Output the [x, y] coordinate of the center of the cell containing the given text.  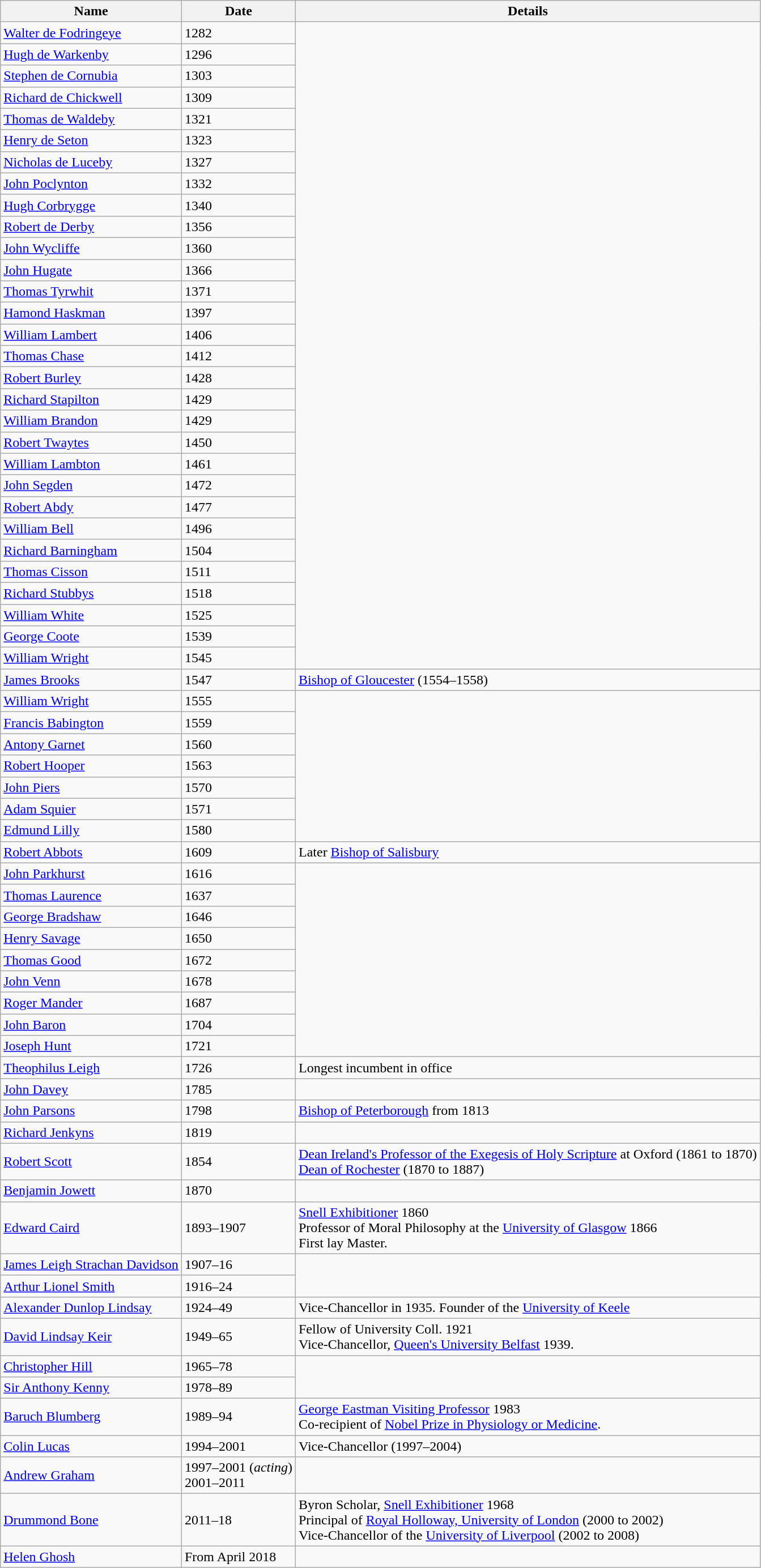
1296 [238, 54]
1854 [238, 1161]
Fellow of University Coll. 1921Vice-Chancellor, Queen's University Belfast 1939. [528, 1337]
From April 2018 [238, 1557]
David Lindsay Keir [91, 1337]
Bishop of Peterborough from 1813 [528, 1111]
1616 [238, 874]
John Davey [91, 1089]
Edmund Lilly [91, 830]
1477 [238, 507]
1570 [238, 787]
Thomas Chase [91, 356]
1547 [238, 680]
Edward Caird [91, 1228]
1580 [238, 830]
Richard Jenkyns [91, 1132]
1916–24 [238, 1286]
2011–18 [238, 1520]
Benjamin Jowett [91, 1191]
Richard Stubbys [91, 593]
1332 [238, 184]
Roger Mander [91, 1003]
1949–65 [238, 1337]
1994–2001 [238, 1446]
1406 [238, 335]
George Eastman Visiting Professor 1983Co-recipient of Nobel Prize in Physiology or Medicine. [528, 1417]
1721 [238, 1046]
William White [91, 615]
John Hugate [91, 270]
John Parsons [91, 1111]
1340 [238, 205]
Thomas de Waldeby [91, 119]
Walter de Fodringeye [91, 33]
1366 [238, 270]
Alexander Dunlop Lindsay [91, 1307]
1726 [238, 1068]
Helen Ghosh [91, 1557]
1496 [238, 529]
Antony Garnet [91, 744]
1893–1907 [238, 1228]
Later Bishop of Salisbury [528, 852]
1282 [238, 33]
1371 [238, 292]
1525 [238, 615]
Richard Barningham [91, 550]
Colin Lucas [91, 1446]
1870 [238, 1191]
1560 [238, 744]
Drummond Bone [91, 1520]
Hamond Haskman [91, 313]
Bishop of Gloucester (1554–1558) [528, 680]
Robert de Derby [91, 227]
Arthur Lionel Smith [91, 1286]
Vice-Chancellor (1997–2004) [528, 1446]
1303 [238, 76]
Robert Scott [91, 1161]
William Brandon [91, 421]
1504 [238, 550]
Thomas Laurence [91, 895]
Theophilus Leigh [91, 1068]
1559 [238, 723]
1965–78 [238, 1366]
1672 [238, 960]
1907–16 [238, 1264]
John Piers [91, 787]
1539 [238, 637]
Thomas Cisson [91, 572]
1678 [238, 982]
Sir Anthony Kenny [91, 1388]
1461 [238, 464]
1356 [238, 227]
Longest incumbent in office [528, 1068]
Stephen de Cornubia [91, 76]
Date [238, 11]
Snell Exhibitioner 1860Professor of Moral Philosophy at the University of Glasgow 1866First lay Master. [528, 1228]
1412 [238, 356]
Thomas Tyrwhit [91, 292]
John Wycliffe [91, 248]
1609 [238, 852]
John Venn [91, 982]
Vice-Chancellor in 1935. Founder of the University of Keele [528, 1307]
1687 [238, 1003]
John Segden [91, 485]
James Leigh Strachan Davidson [91, 1264]
John Parkhurst [91, 874]
1646 [238, 917]
1323 [238, 140]
Hugh Corbrygge [91, 205]
1327 [238, 162]
Andrew Graham [91, 1475]
Details [528, 11]
Robert Abbots [91, 852]
George Bradshaw [91, 917]
1450 [238, 442]
1309 [238, 97]
1819 [238, 1132]
Robert Abdy [91, 507]
Baruch Blumberg [91, 1417]
1978–89 [238, 1388]
1545 [238, 658]
1571 [238, 809]
Christopher Hill [91, 1366]
John Baron [91, 1025]
Adam Squier [91, 809]
1989–94 [238, 1417]
James Brooks [91, 680]
Richard Stapilton [91, 399]
Henry de Seton [91, 140]
William Lambton [91, 464]
Dean Ireland's Professor of the Exegesis of Holy Scripture at Oxford (1861 to 1870) Dean of Rochester (1870 to 1887) [528, 1161]
1555 [238, 701]
1785 [238, 1089]
1637 [238, 895]
1428 [238, 378]
Robert Burley [91, 378]
Robert Hooper [91, 766]
William Bell [91, 529]
Name [91, 11]
Robert Twaytes [91, 442]
1511 [238, 572]
George Coote [91, 637]
John Poclynton [91, 184]
Thomas Good [91, 960]
1563 [238, 766]
1321 [238, 119]
1650 [238, 938]
1397 [238, 313]
1472 [238, 485]
Francis Babington [91, 723]
1997–2001 (acting)2001–2011 [238, 1475]
Joseph Hunt [91, 1046]
Henry Savage [91, 938]
1360 [238, 248]
1924–49 [238, 1307]
1704 [238, 1025]
William Lambert [91, 335]
1798 [238, 1111]
Nicholas de Luceby [91, 162]
1518 [238, 593]
Hugh de Warkenby [91, 54]
Richard de Chickwell [91, 97]
